Return the [x, y] coordinate for the center point of the cell that contains the specified text.  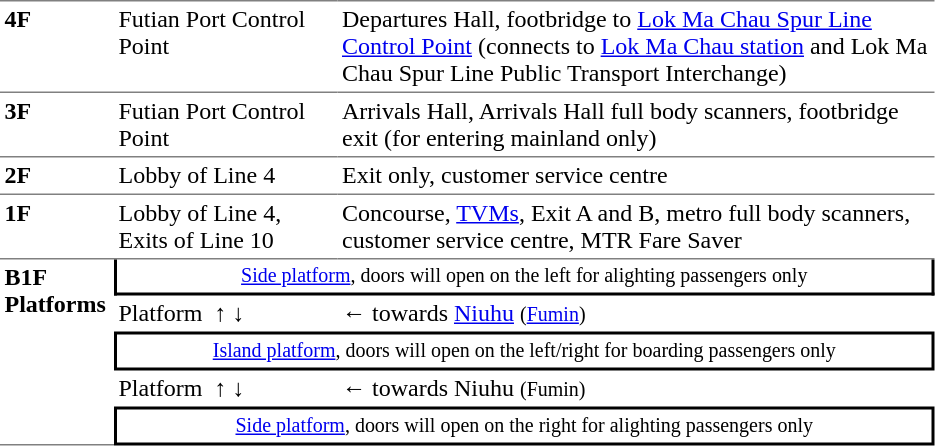
Lobby of Line 4 [226, 176]
Exit only, customer service centre [636, 176]
B1FPlatforms [57, 353]
Arrivals Hall, Arrivals Hall full body scanners, footbridge exit (for entering mainland only) [636, 125]
3F [57, 125]
4F [57, 46]
Island platform, doors will open on the left/right for boarding passengers only [524, 352]
Side platform, doors will open on the right for alighting passengers only [524, 426]
Side platform, doors will open on the left for alighting passengers only [524, 278]
1F [57, 227]
2F [57, 176]
Lobby of Line 4,Exits of Line 10 [226, 227]
Concourse, TVMs, Exit A and B, metro full body scanners, customer service centre, MTR Fare Saver [636, 227]
